Search for the cell housing the specified text and yield its (x, y) center coordinate. 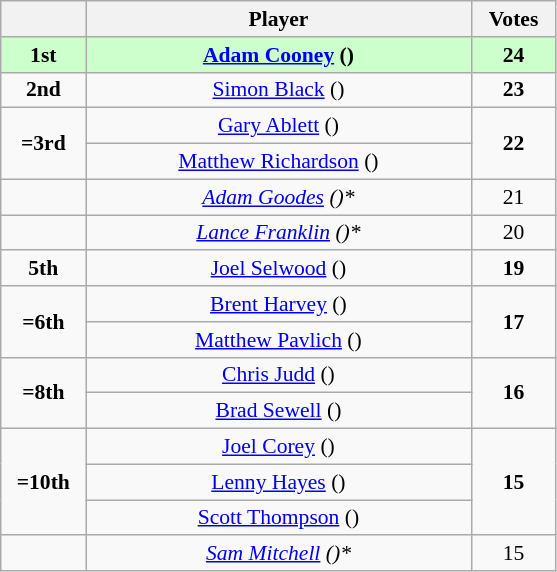
Chris Judd () (278, 375)
17 (514, 322)
Matthew Richardson () (278, 162)
Simon Black () (278, 90)
1st (44, 55)
Brent Harvey () (278, 304)
5th (44, 269)
23 (514, 90)
22 (514, 144)
16 (514, 392)
=6th (44, 322)
Joel Selwood () (278, 269)
2nd (44, 90)
Votes (514, 19)
Matthew Pavlich () (278, 340)
Scott Thompson () (278, 518)
Player (278, 19)
Gary Ablett () (278, 126)
19 (514, 269)
Lenny Hayes () (278, 482)
Lance Franklin ()* (278, 233)
Joel Corey () (278, 447)
=3rd (44, 144)
Sam Mitchell ()* (278, 554)
20 (514, 233)
21 (514, 197)
Brad Sewell () (278, 411)
Adam Cooney () (278, 55)
Adam Goodes ()* (278, 197)
=8th (44, 392)
24 (514, 55)
=10th (44, 482)
